Locate the cell with the specified text and output its [X, Y] center coordinate. 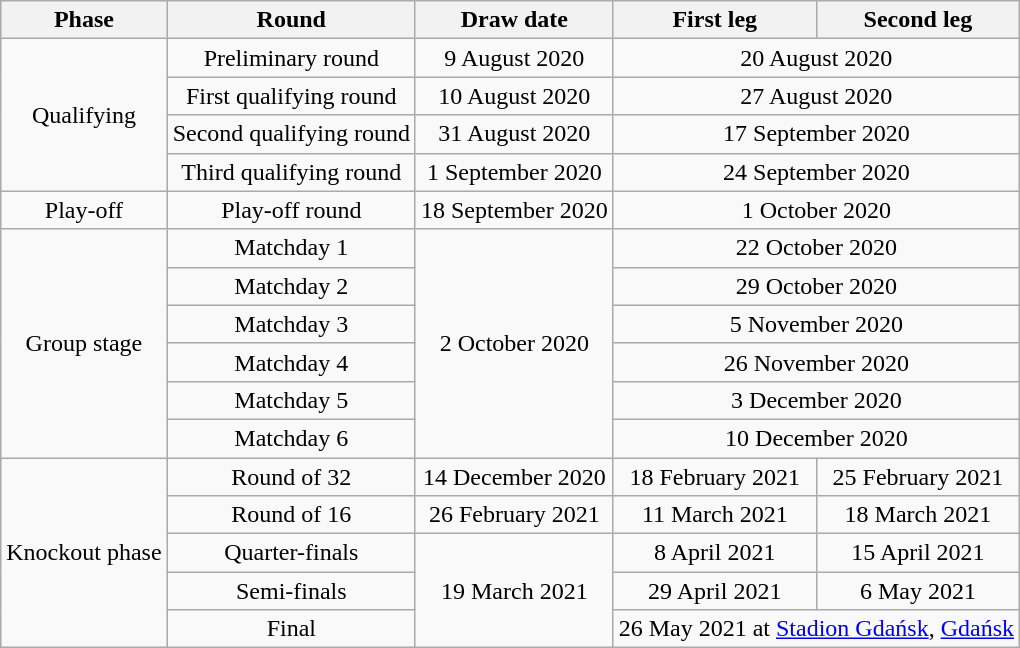
29 April 2021 [714, 591]
25 February 2021 [918, 477]
27 August 2020 [816, 96]
Semi-finals [291, 591]
8 April 2021 [714, 553]
26 February 2021 [514, 515]
10 August 2020 [514, 96]
Round [291, 20]
Second leg [918, 20]
10 December 2020 [816, 438]
29 October 2020 [816, 286]
31 August 2020 [514, 134]
5 November 2020 [816, 324]
18 March 2021 [918, 515]
17 September 2020 [816, 134]
9 August 2020 [514, 58]
1 October 2020 [816, 210]
11 March 2021 [714, 515]
Qualifying [84, 115]
3 December 2020 [816, 400]
22 October 2020 [816, 248]
Knockout phase [84, 553]
Third qualifying round [291, 172]
19 March 2021 [514, 591]
Matchday 3 [291, 324]
18 February 2021 [714, 477]
First qualifying round [291, 96]
Matchday 6 [291, 438]
Round of 16 [291, 515]
Play-off [84, 210]
Quarter-finals [291, 553]
Matchday 1 [291, 248]
Preliminary round [291, 58]
14 December 2020 [514, 477]
First leg [714, 20]
Draw date [514, 20]
Matchday 4 [291, 362]
20 August 2020 [816, 58]
6 May 2021 [918, 591]
2 October 2020 [514, 343]
Phase [84, 20]
26 November 2020 [816, 362]
26 May 2021 at Stadion Gdańsk, Gdańsk [816, 629]
15 April 2021 [918, 553]
24 September 2020 [816, 172]
Matchday 2 [291, 286]
Play-off round [291, 210]
Second qualifying round [291, 134]
1 September 2020 [514, 172]
18 September 2020 [514, 210]
Group stage [84, 343]
Final [291, 629]
Matchday 5 [291, 400]
Round of 32 [291, 477]
